Output the [X, Y] coordinate of the center of the cell containing the given text.  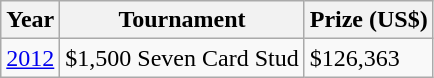
Prize (US$) [368, 20]
2012 [30, 58]
$126,363 [368, 58]
Tournament [182, 20]
Year [30, 20]
$1,500 Seven Card Stud [182, 58]
